Output the (x, y) coordinate of the center of the cell containing the given text.  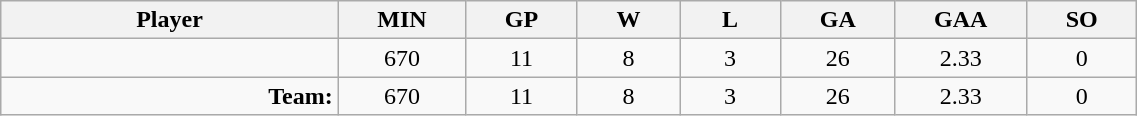
L (730, 20)
GP (522, 20)
Team: (170, 96)
SO (1081, 20)
GA (838, 20)
W (628, 20)
GAA (961, 20)
MIN (402, 20)
Player (170, 20)
